Extract the [X, Y] coordinate from the center of the cell holding the provided text.  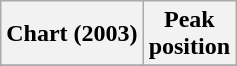
Chart (2003) [72, 34]
Peakposition [189, 34]
